Determine the [X, Y] coordinate at the center of the cell enclosing the given text.  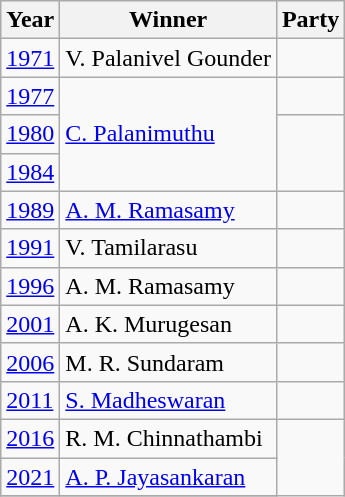
Winner [168, 20]
C. Palanimuthu [168, 134]
Party [310, 20]
1984 [30, 172]
S. Madheswaran [168, 400]
V. Tamilarasu [168, 248]
R. M. Chinnathambi [168, 438]
Year [30, 20]
2001 [30, 324]
M. R. Sundaram [168, 362]
1980 [30, 134]
1971 [30, 58]
1996 [30, 286]
V. Palanivel Gounder [168, 58]
2021 [30, 477]
A. P. Jayasankaran [168, 477]
1991 [30, 248]
1977 [30, 96]
2016 [30, 438]
A. K. Murugesan [168, 324]
2006 [30, 362]
2011 [30, 400]
1989 [30, 210]
